Search for the cell housing the specified text and yield its [X, Y] center coordinate. 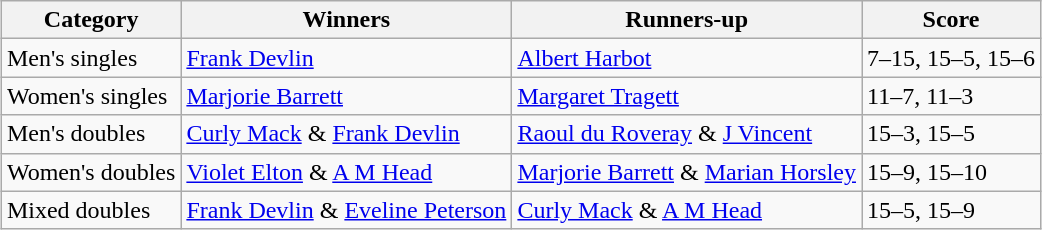
15–5, 15–9 [952, 210]
15–3, 15–5 [952, 134]
Category [90, 20]
Mixed doubles [90, 210]
Men's doubles [90, 134]
Women's doubles [90, 172]
15–9, 15–10 [952, 172]
Runners-up [687, 20]
11–7, 11–3 [952, 96]
Frank Devlin [346, 58]
7–15, 15–5, 15–6 [952, 58]
Marjorie Barrett [346, 96]
Winners [346, 20]
Albert Harbot [687, 58]
Raoul du Roveray & J Vincent [687, 134]
Margaret Tragett [687, 96]
Curly Mack & Frank Devlin [346, 134]
Curly Mack & A M Head [687, 210]
Women's singles [90, 96]
Men's singles [90, 58]
Score [952, 20]
Marjorie Barrett & Marian Horsley [687, 172]
Frank Devlin & Eveline Peterson [346, 210]
Violet Elton & A M Head [346, 172]
